Output the [x, y] coordinate of the center of the cell containing the given text.  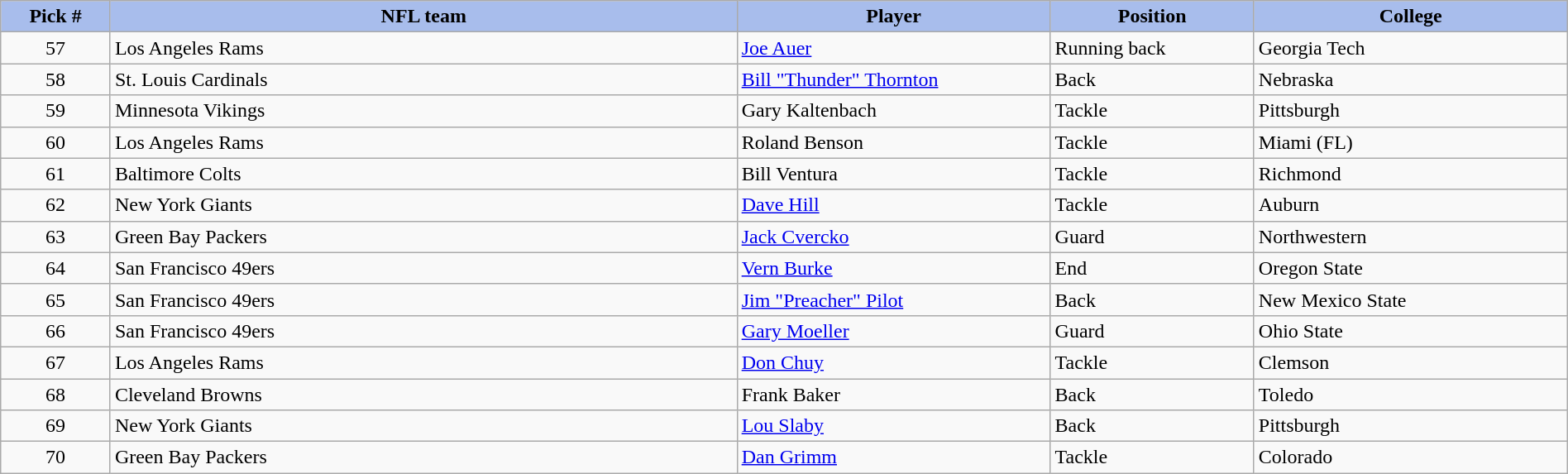
Gary Moeller [893, 331]
64 [56, 268]
Gary Kaltenbach [893, 111]
Jim "Preacher" Pilot [893, 299]
Roland Benson [893, 142]
57 [56, 48]
69 [56, 426]
NFL team [423, 17]
End [1152, 268]
68 [56, 395]
Colorado [1411, 457]
Georgia Tech [1411, 48]
Baltimore Colts [423, 174]
58 [56, 79]
Miami (FL) [1411, 142]
Toledo [1411, 395]
Oregon State [1411, 268]
Player [893, 17]
Jack Cvercko [893, 237]
65 [56, 299]
Lou Slaby [893, 426]
63 [56, 237]
Dan Grimm [893, 457]
59 [56, 111]
Joe Auer [893, 48]
Bill "Thunder" Thornton [893, 79]
Dave Hill [893, 205]
Running back [1152, 48]
College [1411, 17]
Pick # [56, 17]
Nebraska [1411, 79]
70 [56, 457]
Auburn [1411, 205]
Clemson [1411, 362]
Ohio State [1411, 331]
Don Chuy [893, 362]
Cleveland Browns [423, 395]
62 [56, 205]
61 [56, 174]
60 [56, 142]
Bill Ventura [893, 174]
Minnesota Vikings [423, 111]
66 [56, 331]
67 [56, 362]
Vern Burke [893, 268]
Position [1152, 17]
Richmond [1411, 174]
Northwestern [1411, 237]
Frank Baker [893, 395]
St. Louis Cardinals [423, 79]
New Mexico State [1411, 299]
